Return (x, y) of the center of cell containing provided text 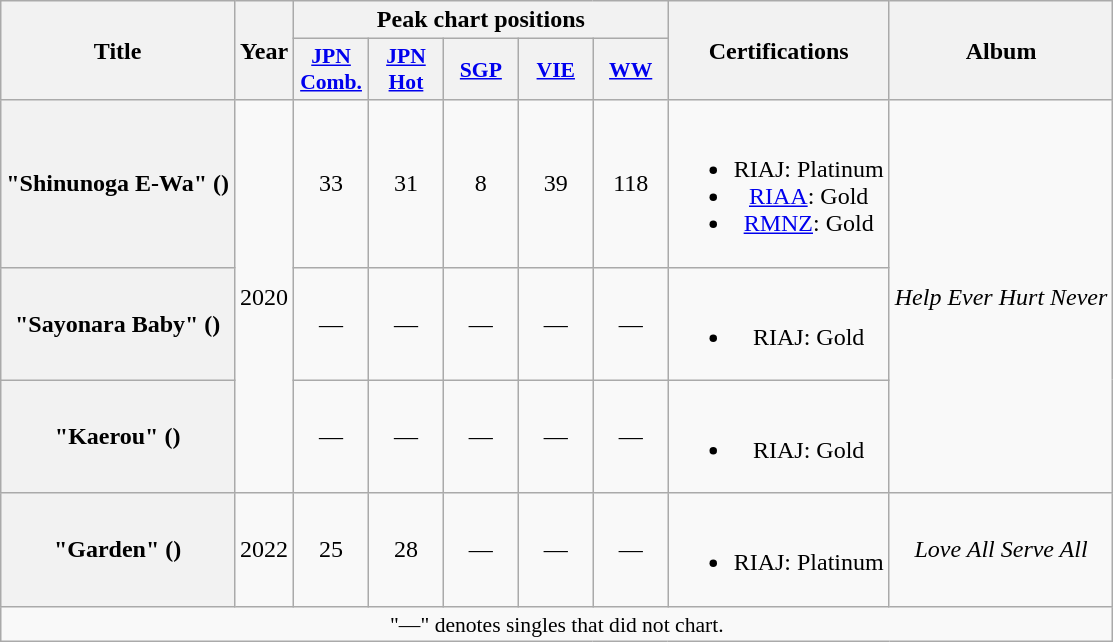
25 (332, 550)
"Shinunoga E-Wa" () (118, 184)
28 (406, 550)
JPNComb. (332, 70)
33 (332, 184)
WW (630, 70)
Album (1001, 50)
Title (118, 50)
Love All Serve All (1001, 550)
"Garden" () (118, 550)
2022 (264, 550)
Year (264, 50)
"—" denotes singles that did not chart. (557, 624)
"Sayonara Baby" () (118, 324)
JPNHot (406, 70)
2020 (264, 296)
RIAJ: Platinum (778, 550)
Peak chart positions (482, 20)
39 (556, 184)
8 (480, 184)
SGP (480, 70)
31 (406, 184)
Certifications (778, 50)
Help Ever Hurt Never (1001, 296)
VIE (556, 70)
118 (630, 184)
"Kaerou" () (118, 436)
RIAJ: Platinum RIAA: GoldRMNZ: Gold (778, 184)
